Capture the cell that displays the provided text and extract its [X, Y] central coordinate. 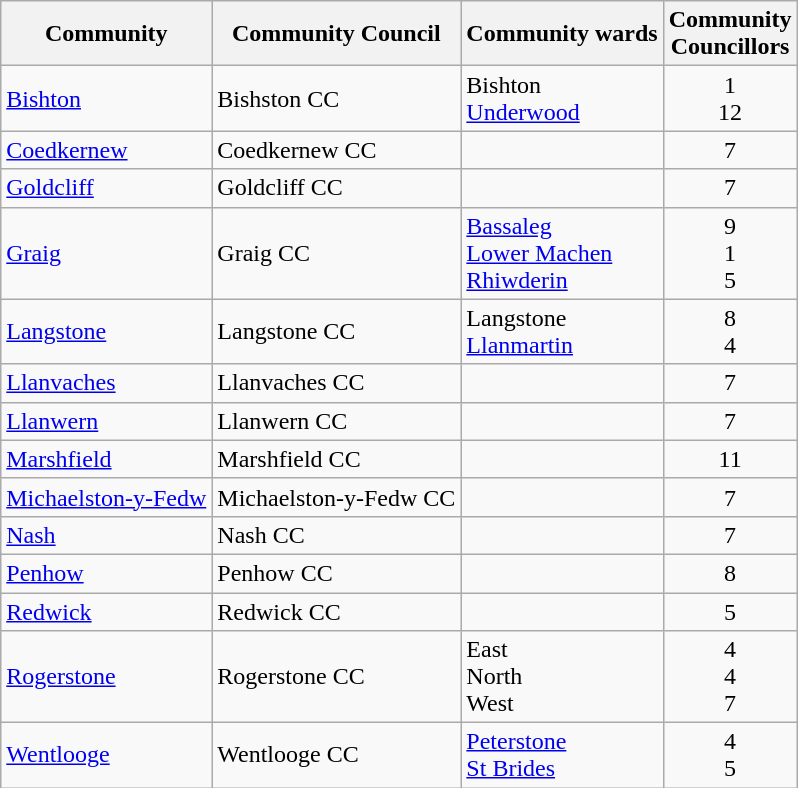
CommunityCouncillors [730, 34]
Graig [106, 253]
45 [730, 756]
Marshfield CC [336, 459]
Michaelston-y-Fedw CC [336, 497]
Llanvaches [106, 383]
Redwick CC [336, 611]
5 [730, 611]
Goldcliff CC [336, 188]
EastNorthWest [562, 677]
84 [730, 332]
BassalegLower MachenRhiwderin [562, 253]
Nash CC [336, 535]
8 [730, 573]
Llanwern CC [336, 421]
Community Council [336, 34]
LangstoneLlanmartin [562, 332]
11 [730, 459]
Wentlooge CC [336, 756]
PeterstoneSt Brides [562, 756]
112 [730, 98]
Bishton [106, 98]
Penhow CC [336, 573]
BishtonUnderwood [562, 98]
Penhow [106, 573]
Langstone [106, 332]
Bishston CC [336, 98]
Marshfield [106, 459]
Coedkernew [106, 150]
Graig CC [336, 253]
Redwick [106, 611]
Coedkernew CC [336, 150]
Michaelston-y-Fedw [106, 497]
Wentlooge [106, 756]
915 [730, 253]
Rogerstone [106, 677]
Rogerstone CC [336, 677]
Llanwern [106, 421]
447 [730, 677]
Nash [106, 535]
Llanvaches CC [336, 383]
Goldcliff [106, 188]
Community [106, 34]
Langstone CC [336, 332]
Community wards [562, 34]
